Identify which cell holds the provided text, then report its [X, Y] central coordinate. 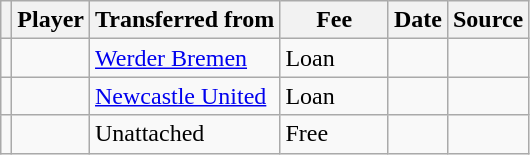
Source [488, 20]
Player [51, 20]
Transferred from [185, 20]
Unattached [185, 134]
Werder Bremen [185, 58]
Free [334, 134]
Date [418, 20]
Fee [334, 20]
Newcastle United [185, 96]
